Output the (X, Y) coordinate of the center of the cell containing the given text.  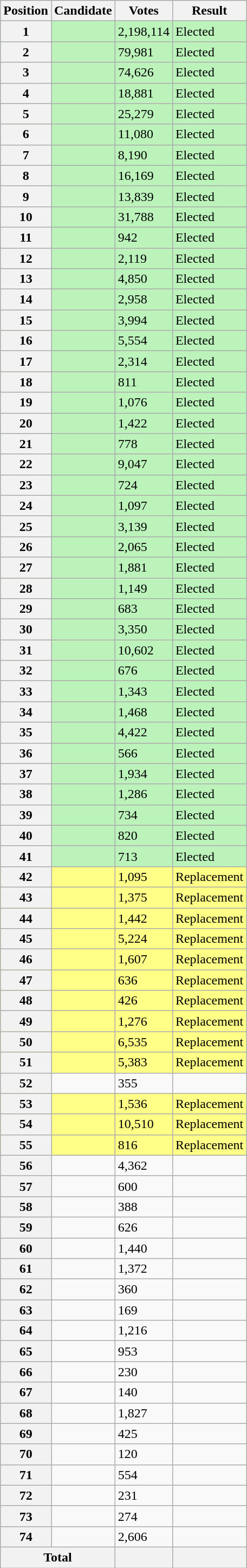
724 (144, 485)
683 (144, 609)
71 (26, 1475)
230 (144, 1372)
67 (26, 1392)
13,839 (144, 196)
1,422 (144, 423)
388 (144, 1207)
1,076 (144, 403)
57 (26, 1186)
1 (26, 31)
713 (144, 856)
566 (144, 753)
2,958 (144, 300)
1,827 (144, 1413)
8,190 (144, 155)
69 (26, 1434)
5,554 (144, 341)
52 (26, 1083)
1,607 (144, 960)
9,047 (144, 464)
600 (144, 1186)
31,788 (144, 217)
42 (26, 877)
3,994 (144, 320)
25 (26, 526)
7 (26, 155)
36 (26, 753)
734 (144, 815)
1,343 (144, 691)
73 (26, 1516)
4,422 (144, 733)
1,442 (144, 918)
47 (26, 980)
1,097 (144, 506)
2 (26, 52)
48 (26, 1001)
49 (26, 1021)
231 (144, 1495)
41 (26, 856)
2,198,114 (144, 31)
53 (26, 1104)
13 (26, 279)
24 (26, 506)
1,216 (144, 1331)
26 (26, 547)
4 (26, 93)
66 (26, 1372)
169 (144, 1310)
2,606 (144, 1537)
1,881 (144, 567)
120 (144, 1454)
15 (26, 320)
60 (26, 1248)
2,119 (144, 258)
Result (209, 11)
5 (26, 114)
74 (26, 1537)
23 (26, 485)
1,934 (144, 774)
16 (26, 341)
37 (26, 774)
50 (26, 1042)
38 (26, 794)
5,383 (144, 1062)
953 (144, 1351)
811 (144, 382)
29 (26, 609)
34 (26, 712)
64 (26, 1331)
4,362 (144, 1165)
6,535 (144, 1042)
3 (26, 73)
25,279 (144, 114)
44 (26, 918)
274 (144, 1516)
51 (26, 1062)
19 (26, 403)
Position (26, 11)
46 (26, 960)
45 (26, 939)
1,468 (144, 712)
1,375 (144, 897)
28 (26, 588)
17 (26, 361)
56 (26, 1165)
5,224 (144, 939)
140 (144, 1392)
30 (26, 630)
70 (26, 1454)
4,850 (144, 279)
63 (26, 1310)
10,602 (144, 650)
55 (26, 1145)
72 (26, 1495)
2,314 (144, 361)
816 (144, 1145)
942 (144, 237)
39 (26, 815)
6 (26, 134)
8 (26, 176)
62 (26, 1290)
1,276 (144, 1021)
426 (144, 1001)
54 (26, 1124)
676 (144, 671)
32 (26, 671)
74,626 (144, 73)
9 (26, 196)
21 (26, 444)
1,149 (144, 588)
31 (26, 650)
14 (26, 300)
1,440 (144, 1248)
1,286 (144, 794)
820 (144, 835)
425 (144, 1434)
554 (144, 1475)
35 (26, 733)
1,095 (144, 877)
626 (144, 1227)
1,536 (144, 1104)
22 (26, 464)
3,350 (144, 630)
636 (144, 980)
33 (26, 691)
Candidate (83, 11)
65 (26, 1351)
27 (26, 567)
59 (26, 1227)
16,169 (144, 176)
778 (144, 444)
20 (26, 423)
61 (26, 1269)
2,065 (144, 547)
79,981 (144, 52)
58 (26, 1207)
11,080 (144, 134)
12 (26, 258)
68 (26, 1413)
11 (26, 237)
355 (144, 1083)
10 (26, 217)
3,139 (144, 526)
10,510 (144, 1124)
360 (144, 1290)
1,372 (144, 1269)
18,881 (144, 93)
18 (26, 382)
43 (26, 897)
Votes (144, 11)
Total (58, 1557)
40 (26, 835)
